Output the (X, Y) coordinate of the center of the cell containing the given text.  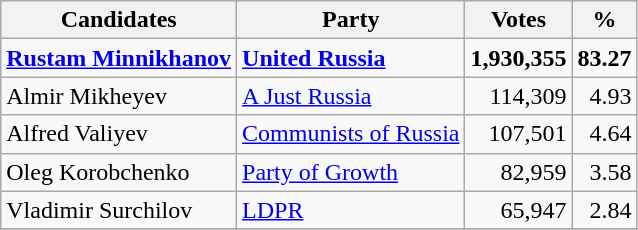
Party (351, 20)
Oleg Korobchenko (119, 172)
% (604, 20)
65,947 (518, 210)
83.27 (604, 58)
Communists of Russia (351, 134)
3.58 (604, 172)
Rustam Minnikhanov (119, 58)
Almir Mikheyev (119, 96)
4.93 (604, 96)
4.64 (604, 134)
82,959 (518, 172)
Alfred Valiyev (119, 134)
Candidates (119, 20)
Vladimir Surchilov (119, 210)
Votes (518, 20)
United Russia (351, 58)
114,309 (518, 96)
1,930,355 (518, 58)
107,501 (518, 134)
Party of Growth (351, 172)
2.84 (604, 210)
A Just Russia (351, 96)
LDPR (351, 210)
